Locate the cell with the specified text and output its [X, Y] center coordinate. 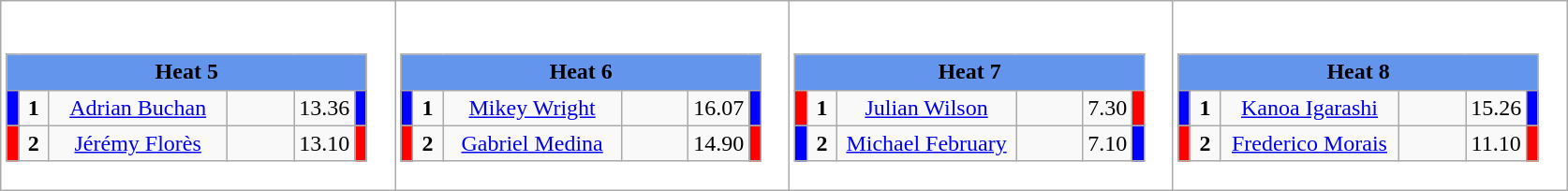
13.36 [324, 108]
Heat 5 [186, 72]
13.10 [324, 143]
11.10 [1497, 143]
Kanoa Igarashi [1309, 108]
Frederico Morais [1309, 143]
Gabriel Medina [532, 143]
Mikey Wright [532, 108]
7.10 [1107, 143]
Heat 8 1 Kanoa Igarashi 15.26 2 Frederico Morais 11.10 [1369, 95]
Heat 7 1 Julian Wilson 7.30 2 Michael February 7.10 [982, 95]
Heat 6 [581, 72]
Heat 5 1 Adrian Buchan 13.36 2 Jérémy Florès 13.10 [199, 95]
Heat 8 [1358, 72]
Heat 6 1 Mikey Wright 16.07 2 Gabriel Medina 14.90 [592, 95]
14.90 [719, 143]
Jérémy Florès [139, 143]
Heat 7 [969, 72]
16.07 [719, 108]
Julian Wilson [927, 108]
Adrian Buchan [139, 108]
7.30 [1107, 108]
Michael February [927, 143]
15.26 [1497, 108]
